Locate the cell with the specified text and output its [X, Y] center coordinate. 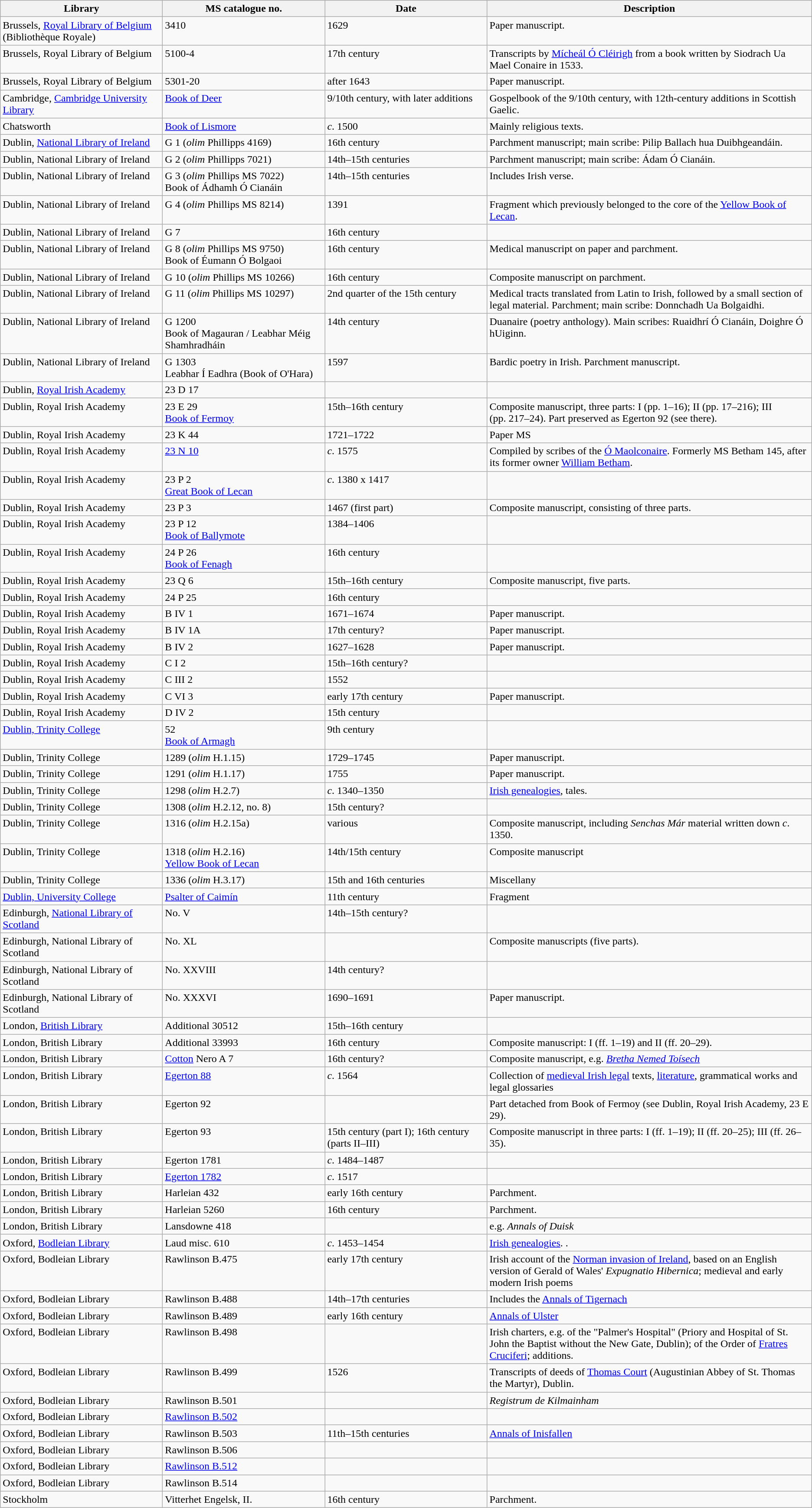
23 N 10 [244, 457]
B IV 1 [244, 613]
Composite manuscript on parchment. [649, 277]
Stockholm [82, 1499]
c. 1564 [406, 1081]
Irish genealogies. . [649, 1242]
15th century? [406, 807]
14th century? [406, 975]
G 1200Book of Magauran / Leabhar Méig Shamhradháin [244, 334]
Paper MS [649, 435]
c. 1500 [406, 126]
14th–17th centuries [406, 1299]
Includes Irish verse. [649, 181]
Annals of Inisfallen [649, 1433]
No. XL [244, 947]
c. 1380 x 1417 [406, 485]
Miscellany [649, 880]
1289 (olim H.1.15) [244, 757]
G 8 (olim Phillips MS 9750)Book of Éumann Ó Bolgaoi [244, 254]
5301-20 [244, 82]
G 2 (olim Phillipps 7021) [244, 159]
1690–1691 [406, 1004]
1629 [406, 31]
1721–1722 [406, 435]
23 E 29Book of Fermoy [244, 412]
16th century? [406, 1059]
1316 (olim H.2.15a) [244, 829]
G 11 (olim Phillips MS 10297) [244, 299]
Bardic poetry in Irish. Parchment manuscript. [649, 368]
23 D 17 [244, 390]
Rawlinson B.506 [244, 1450]
Annals of Ulster [649, 1316]
No. XXXVI [244, 1004]
1755 [406, 774]
various [406, 829]
Fragment [649, 896]
15th–16th century? [406, 663]
23 K 44 [244, 435]
11th–15th centuries [406, 1433]
Rawlinson B.503 [244, 1433]
5100-4 [244, 59]
3410 [244, 31]
15th century (part I); 16th century (parts II–III) [406, 1138]
G 7 [244, 232]
1391 [406, 210]
G 3 (olim Phillips MS 7022)Book of Ádhamh Ó Cianáin [244, 181]
24 P 25 [244, 597]
23 P 12Book of Ballymote [244, 530]
1318 (olim H.2.16)Yellow Book of Lecan [244, 857]
G 1 (olim Phillipps 4169) [244, 143]
Rawlinson B.502 [244, 1417]
14th/15th century [406, 857]
Fragment which previously belonged to the core of the Yellow Book of Lecan. [649, 210]
1336 (olim H.3.17) [244, 880]
Composite manuscript in three parts: I (ff. 1–19); II (ff. 20–25); III (ff. 26–35). [649, 1138]
c. 1484–1487 [406, 1160]
G 4 (olim Phillips MS 8214) [244, 210]
Composite manuscript, five parts. [649, 580]
Rawlinson B.475 [244, 1271]
Psalter of Caimín [244, 896]
1384–1406 [406, 530]
14th–15th century? [406, 919]
Brussels, Royal Library of Belgium (Bibliothèque Royale) [82, 31]
1467 (first part) [406, 508]
C VI 3 [244, 696]
Book of Lismore [244, 126]
No. XXVIII [244, 975]
Cotton Nero A 7 [244, 1059]
Composite manuscript, e.g. Bretha Nemed Toísech [649, 1059]
17th century? [406, 630]
1291 (olim H.1.17) [244, 774]
Egerton 1781 [244, 1160]
Parchment manuscript; main scribe: Pilip Ballach hua Duibhgeandáin. [649, 143]
B IV 1A [244, 630]
MS catalogue no. [244, 9]
15th and 16th centuries [406, 880]
23 P 2 Great Book of Lecan [244, 485]
52Book of Armagh [244, 735]
1671–1674 [406, 613]
No. V [244, 919]
Irish genealogies, tales. [649, 790]
c. 1575 [406, 457]
24 P 26Book of Fenagh [244, 558]
Book of Deer [244, 104]
Lansdowne 418 [244, 1226]
Cambridge, Cambridge University Library [82, 104]
1308 (olim H.2.12, no. 8) [244, 807]
Harleian 432 [244, 1193]
Composite manuscripts (five parts). [649, 947]
Description [649, 9]
Chatsworth [82, 126]
Rawlinson B.488 [244, 1299]
Additional 33993 [244, 1042]
Composite manuscript, three parts: I (pp. 1–16); II (pp. 17–216); III (pp. 217–24). Part preserved as Egerton 92 (see there). [649, 412]
Rawlinson B.498 [244, 1344]
1552 [406, 680]
Medical tracts translated from Latin to Irish, followed by a small section of legal material. Parchment; main scribe: Donnchadh Ua Bolgaidhi. [649, 299]
Rawlinson B.499 [244, 1378]
14th century [406, 334]
e.g. Annals of Duisk [649, 1226]
after 1643 [406, 82]
Registrum de Kilmainham [649, 1400]
Vitterhet Engelsk, II. [244, 1499]
c. 1453–1454 [406, 1242]
Composite manuscript [649, 857]
Library [82, 9]
23 Q 6 [244, 580]
Compiled by scribes of the Ó Maolconaire. Formerly MS Betham 145, after its former owner William Betham. [649, 457]
Parchment manuscript; main scribe: Ádam Ó Cianáin. [649, 159]
Composite manuscript, including Senchas Már material written down c. 1350. [649, 829]
Composite manuscript, consisting of three parts. [649, 508]
1597 [406, 368]
1298 (olim H.2.7) [244, 790]
D IV 2 [244, 713]
Part detached from Book of Fermoy (see Dublin, Royal Irish Academy, 23 E 29). [649, 1110]
9th century [406, 735]
23 P 3 [244, 508]
Composite manuscript: I (ff. 1–19) and II (ff. 20–29). [649, 1042]
1627–1628 [406, 647]
Egerton 92 [244, 1110]
Laud misc. 610 [244, 1242]
Rawlinson B.514 [244, 1483]
c. 1517 [406, 1177]
Harleian 5260 [244, 1210]
Dublin, University College [82, 896]
2nd quarter of the 15th century [406, 299]
Rawlinson B.489 [244, 1316]
Transcripts by Mícheál Ó Cléirigh from a book written by Siodrach Ua Mael Conaire in 1533. [649, 59]
11th century [406, 896]
1526 [406, 1378]
Gospelbook of the 9/10th century, with 12th-century additions in Scottish Gaelic. [649, 104]
B IV 2 [244, 647]
Includes the Annals of Tigernach [649, 1299]
C I 2 [244, 663]
Rawlinson B.501 [244, 1400]
Rawlinson B.512 [244, 1466]
9/10th century, with later additions [406, 104]
Mainly religious texts. [649, 126]
Egerton 93 [244, 1138]
17th century [406, 59]
C III 2 [244, 680]
Egerton 1782 [244, 1177]
Date [406, 9]
G 10 (olim Phillips MS 10266) [244, 277]
G 1303Leabhar Í Eadhra (Book of O'Hara) [244, 368]
c. 1340–1350 [406, 790]
15th century [406, 713]
1729–1745 [406, 757]
Transcripts of deeds of Thomas Court (Augustinian Abbey of St. Thomas the Martyr), Dublin. [649, 1378]
Egerton 88 [244, 1081]
Collection of medieval Irish legal texts, literature, grammatical works and legal glossaries [649, 1081]
Medical manuscript on paper and parchment. [649, 254]
Duanaire (poetry anthology). Main scribes: Ruaidhrí Ó Cianáin, Doighre Ó hUiginn. [649, 334]
Additional 30512 [244, 1026]
